Provide the (x, y) coordinate of the cell's center where the given text is located.  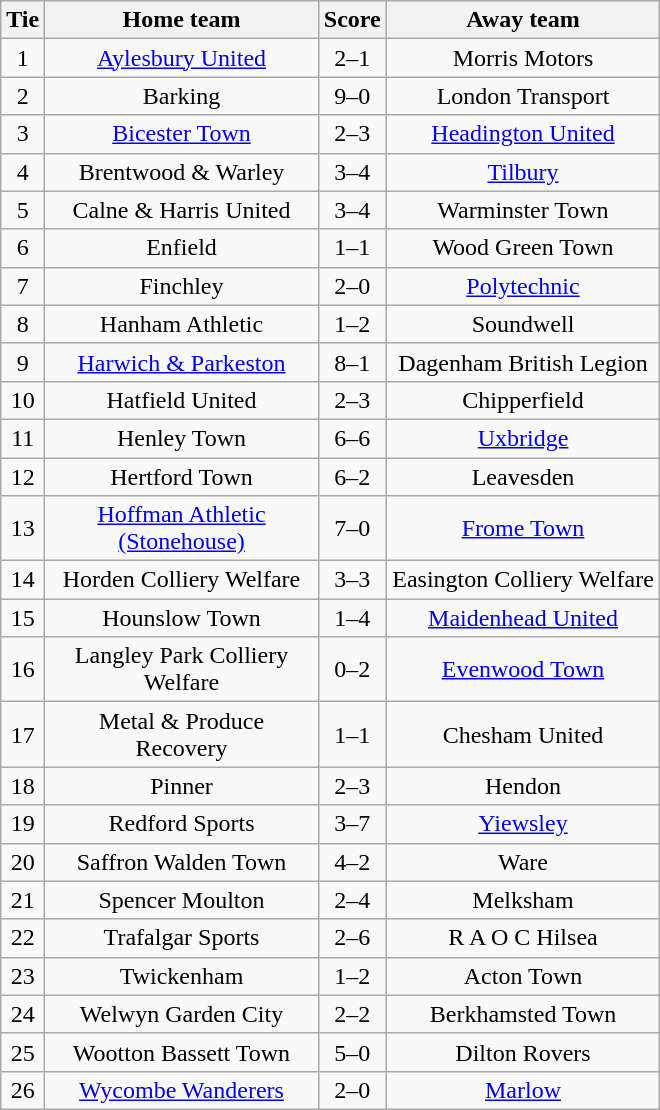
2 (23, 96)
19 (23, 824)
23 (23, 976)
6–6 (352, 438)
Redford Sports (182, 824)
Leavesden (523, 477)
Saffron Walden Town (182, 862)
Warminster Town (523, 210)
9 (23, 362)
1 (23, 58)
13 (23, 528)
24 (23, 1014)
Ware (523, 862)
Away team (523, 20)
Pinner (182, 786)
21 (23, 900)
1–4 (352, 618)
Chesham United (523, 734)
Hatfield United (182, 400)
2–1 (352, 58)
3 (23, 134)
Maidenhead United (523, 618)
Dagenham British Legion (523, 362)
Soundwell (523, 324)
Hounslow Town (182, 618)
Metal & Produce Recovery (182, 734)
Wood Green Town (523, 248)
Uxbridge (523, 438)
Wootton Bassett Town (182, 1052)
25 (23, 1052)
9–0 (352, 96)
Harwich & Parkeston (182, 362)
Headington United (523, 134)
Calne & Harris United (182, 210)
Barking (182, 96)
Acton Town (523, 976)
Hoffman Athletic (Stonehouse) (182, 528)
4–2 (352, 862)
Welwyn Garden City (182, 1014)
4 (23, 172)
Twickenham (182, 976)
6–2 (352, 477)
12 (23, 477)
Tie (23, 20)
7–0 (352, 528)
8–1 (352, 362)
15 (23, 618)
Morris Motors (523, 58)
Finchley (182, 286)
18 (23, 786)
London Transport (523, 96)
Tilbury (523, 172)
8 (23, 324)
Easington Colliery Welfare (523, 580)
Berkhamsted Town (523, 1014)
14 (23, 580)
Horden Colliery Welfare (182, 580)
Aylesbury United (182, 58)
Polytechnic (523, 286)
Henley Town (182, 438)
Marlow (523, 1090)
16 (23, 670)
Enfield (182, 248)
Wycombe Wanderers (182, 1090)
2–4 (352, 900)
22 (23, 938)
Bicester Town (182, 134)
0–2 (352, 670)
3–3 (352, 580)
Hanham Athletic (182, 324)
2–2 (352, 1014)
17 (23, 734)
10 (23, 400)
7 (23, 286)
Home team (182, 20)
Trafalgar Sports (182, 938)
Spencer Moulton (182, 900)
2–6 (352, 938)
Yiewsley (523, 824)
Score (352, 20)
5 (23, 210)
Hertford Town (182, 477)
Dilton Rovers (523, 1052)
Hendon (523, 786)
Melksham (523, 900)
Brentwood & Warley (182, 172)
Langley Park Colliery Welfare (182, 670)
Evenwood Town (523, 670)
26 (23, 1090)
11 (23, 438)
5–0 (352, 1052)
3–7 (352, 824)
R A O C Hilsea (523, 938)
Chipperfield (523, 400)
Frome Town (523, 528)
6 (23, 248)
20 (23, 862)
